Pinpoint the cell where the given text exists, returning its (x, y) midpoint coordinate. 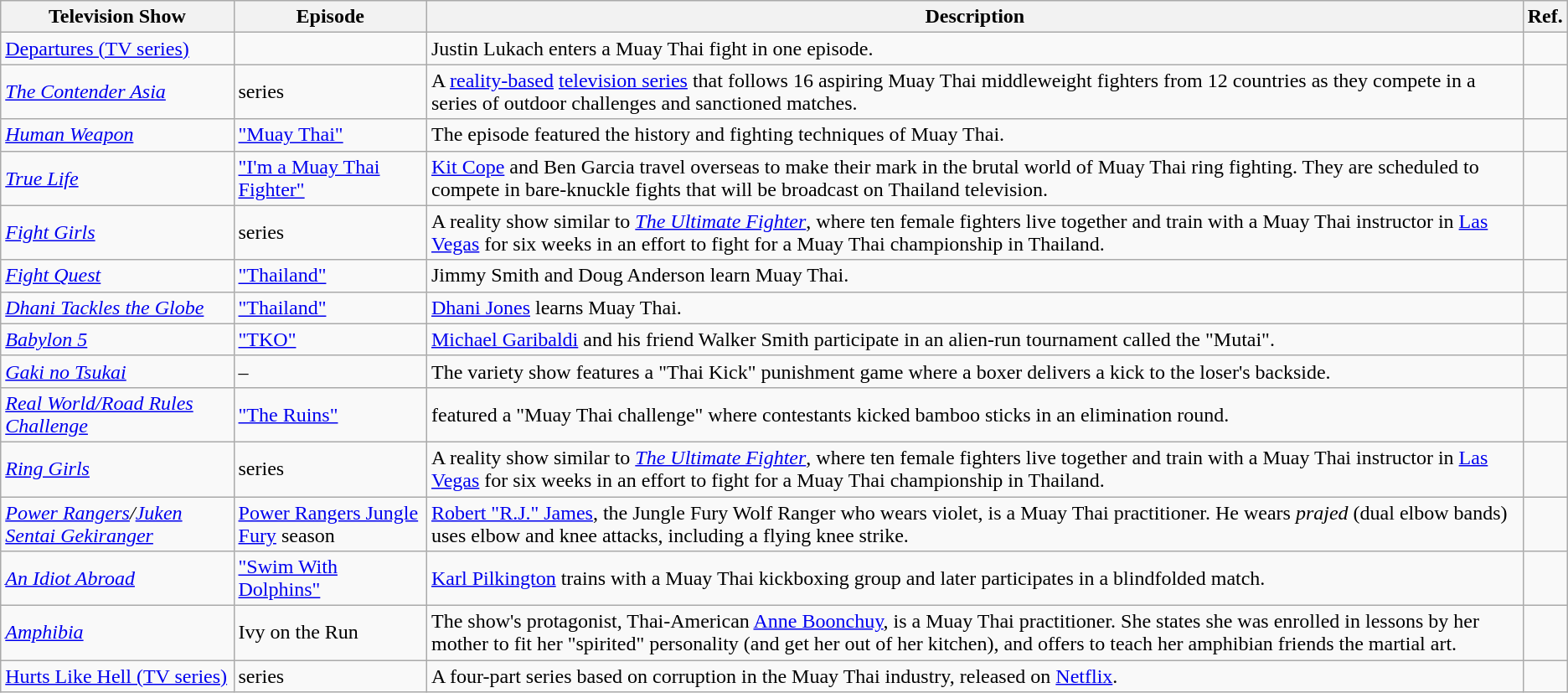
"Muay Thai" (330, 135)
Power Rangers/Juken Sentai Gekiranger (117, 523)
Dhani Jones learns Muay Thai. (975, 308)
Fight Girls (117, 233)
Description (975, 17)
"TKO" (330, 339)
Ref. (1545, 17)
Departures (TV series) (117, 49)
– (330, 371)
"Swim With Dolphins" (330, 578)
A four-part series based on corruption in the Muay Thai industry, released on Netflix. (975, 676)
Jimmy Smith and Doug Anderson learn Muay Thai. (975, 276)
True Life (117, 178)
Justin Lukach enters a Muay Thai fight in one episode. (975, 49)
The Contender Asia (117, 92)
"I'm a Muay Thai Fighter" (330, 178)
Amphibia (117, 634)
Episode (330, 17)
Gaki no Tsukai (117, 371)
Real World/Road Rules Challenge (117, 414)
Dhani Tackles the Globe (117, 308)
"The Ruins" (330, 414)
Karl Pilkington trains with a Muay Thai kickboxing group and later participates in a blindfolded match. (975, 578)
Human Weapon (117, 135)
Ring Girls (117, 469)
Power Rangers Jungle Fury season (330, 523)
An Idiot Abroad (117, 578)
Michael Garibaldi and his friend Walker Smith participate in an alien-run tournament called the "Mutai". (975, 339)
Fight Quest (117, 276)
featured a "Muay Thai challenge" where contestants kicked bamboo sticks in an elimination round. (975, 414)
Ivy on the Run (330, 634)
Babylon 5 (117, 339)
The episode featured the history and fighting techniques of Muay Thai. (975, 135)
Hurts Like Hell (TV series) (117, 676)
The variety show features a "Thai Kick" punishment game where a boxer delivers a kick to the loser's backside. (975, 371)
Television Show (117, 17)
